Locate the cell with the specified text and output its (X, Y) center coordinate. 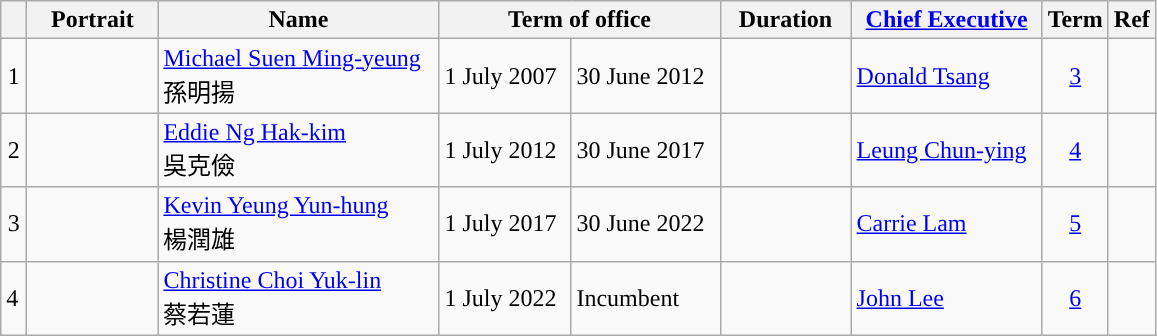
Michael Suen Ming-yeung孫明揚 (298, 76)
Christine Choi Yuk-lin蔡若蓮 (298, 298)
Ref (1132, 20)
Chief Executive (946, 20)
30 June 2017 (646, 150)
Incumbent (646, 298)
30 June 2012 (646, 76)
Term of office (580, 20)
Leung Chun-ying (946, 150)
30 June 2022 (646, 224)
1 July 2012 (505, 150)
Kevin Yeung Yun-hung楊潤雄 (298, 224)
1 July 2017 (505, 224)
2 (14, 150)
John Lee (946, 298)
5 (1075, 224)
6 (1075, 298)
1 (14, 76)
Term (1075, 20)
1 July 2022 (505, 298)
Duration (786, 20)
Portrait (92, 20)
Donald Tsang (946, 76)
Eddie Ng Hak-kim吳克儉 (298, 150)
Carrie Lam (946, 224)
1 July 2007 (505, 76)
Name (298, 20)
